Return the (x, y) coordinate for the center point of the cell that contains the specified text.  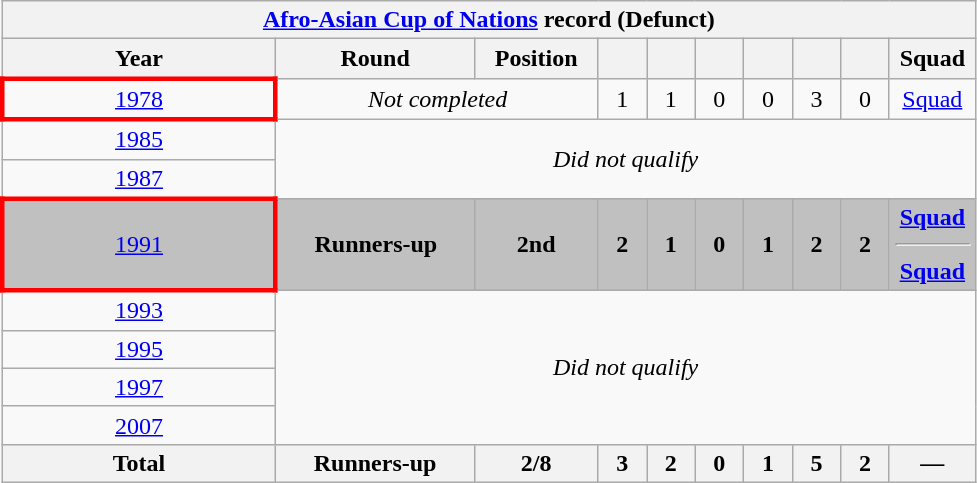
1987 (139, 179)
2007 (139, 425)
— (932, 463)
Round (376, 59)
SquadSquad (932, 245)
Position (536, 59)
1985 (139, 139)
5 (816, 463)
1991 (139, 245)
1995 (139, 349)
2/8 (536, 463)
1978 (139, 98)
Total (139, 463)
1993 (139, 311)
Not completed (437, 98)
Afro-Asian Cup of Nations record (Defunct) (488, 20)
2nd (536, 245)
Year (139, 59)
1997 (139, 387)
